Pinpoint the cell where the given text exists, returning its (x, y) midpoint coordinate. 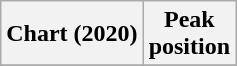
Peakposition (189, 34)
Chart (2020) (72, 34)
